Output the [X, Y] coordinate of the center of the cell containing the given text.  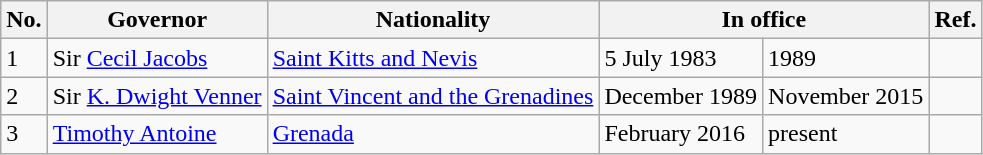
1 [24, 58]
No. [24, 20]
Sir K. Dwight Venner [157, 96]
Saint Kitts and Nevis [433, 58]
present [846, 134]
Saint Vincent and the Grenadines [433, 96]
Grenada [433, 134]
November 2015 [846, 96]
3 [24, 134]
1989 [846, 58]
In office [764, 20]
Governor [157, 20]
December 1989 [681, 96]
Sir Cecil Jacobs [157, 58]
Ref. [956, 20]
Timothy Antoine [157, 134]
5 July 1983 [681, 58]
Nationality [433, 20]
February 2016 [681, 134]
2 [24, 96]
